Find where the given text appears and provide that cell's center as (x, y) coordinate. 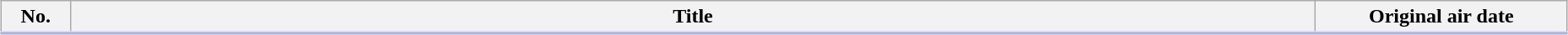
Original air date (1441, 17)
Title (693, 17)
No. (35, 17)
